Locate the cell with the specified text and output its (X, Y) center coordinate. 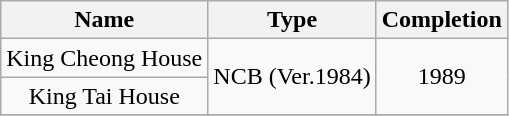
Type (292, 20)
King Cheong House (104, 58)
Name (104, 20)
Completion (442, 20)
1989 (442, 77)
King Tai House (104, 96)
NCB (Ver.1984) (292, 77)
